Return [X, Y] of the center of cell containing provided text 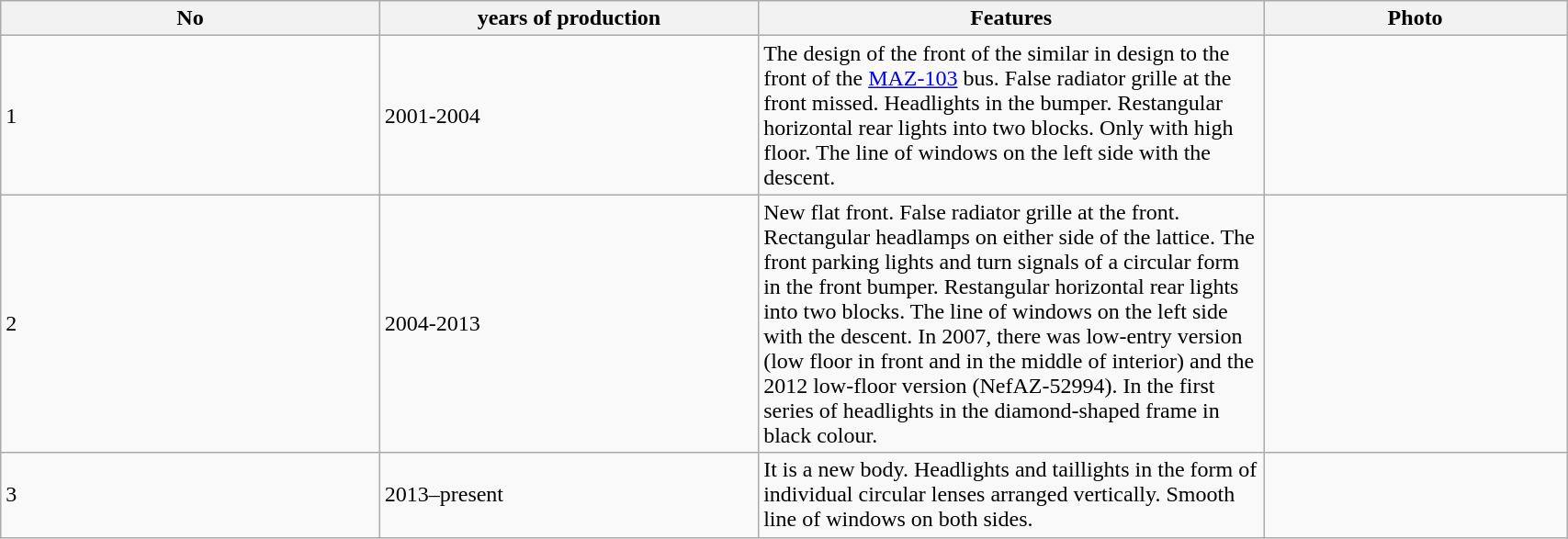
It is a new body. Headlights and taillights in the form of individual circular lenses arranged vertically. Smooth line of windows on both sides. [1011, 495]
3 [190, 495]
years of production [569, 18]
2013–present [569, 495]
Features [1011, 18]
No [190, 18]
1 [190, 116]
2 [190, 323]
Photo [1416, 18]
2004-2013 [569, 323]
2001-2004 [569, 116]
